From the cell containing the given text, extract its center point as (X, Y) coordinate. 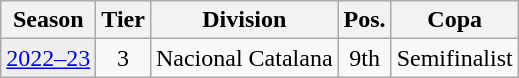
Division (244, 20)
Semifinalist (454, 58)
Nacional Catalana (244, 58)
Tier (124, 20)
9th (364, 58)
Season (48, 20)
Copa (454, 20)
3 (124, 58)
2022–23 (48, 58)
Pos. (364, 20)
